For the text-containing cell, return its midpoint in (X, Y) coordinate format. 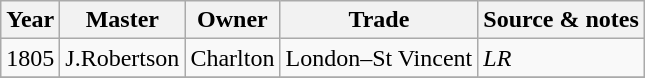
J.Robertson (122, 58)
LR (562, 58)
Year (30, 20)
Owner (232, 20)
Trade (379, 20)
London–St Vincent (379, 58)
Charlton (232, 58)
Source & notes (562, 20)
1805 (30, 58)
Master (122, 20)
